Return (x, y) of the center of cell containing provided text 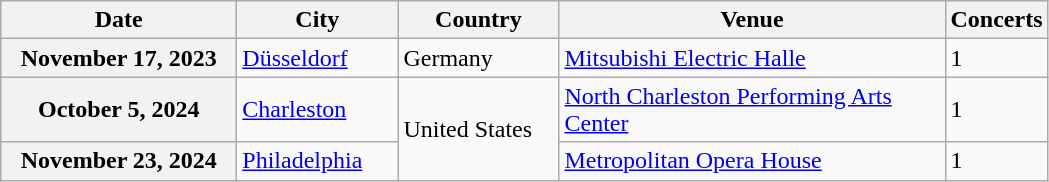
Germany (478, 58)
Date (119, 20)
Concerts (996, 20)
November 23, 2024 (119, 161)
Mitsubishi Electric Halle (752, 58)
Metropolitan Opera House (752, 161)
City (318, 20)
Düsseldorf (318, 58)
United States (478, 128)
North Charleston Performing Arts Center (752, 110)
Venue (752, 20)
Charleston (318, 110)
Country (478, 20)
October 5, 2024 (119, 110)
Philadelphia (318, 161)
November 17, 2023 (119, 58)
